Locate the cell with the specified text and output its (x, y) center coordinate. 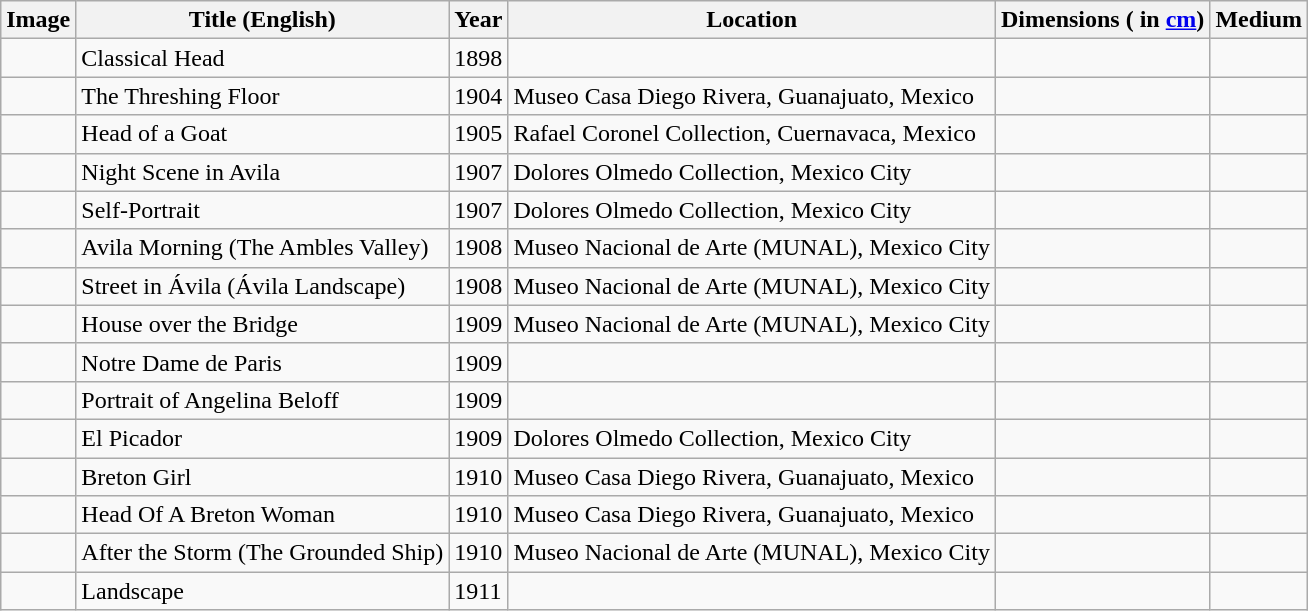
Dimensions ( in cm) (1102, 20)
El Picador (262, 438)
Medium (1259, 20)
1898 (478, 58)
After the Storm (The Grounded Ship) (262, 553)
Year (478, 20)
Landscape (262, 591)
Self-Portrait (262, 210)
Head of a Goat (262, 134)
The Threshing Floor (262, 96)
Rafael Coronel Collection, Cuernavaca, Mexico (752, 134)
Classical Head (262, 58)
Title (English) (262, 20)
Street in Ávila (Ávila Landscape) (262, 286)
Avila Morning (The Ambles Valley) (262, 248)
Location (752, 20)
1911 (478, 591)
Head Of A Breton Woman (262, 515)
House over the Bridge (262, 324)
1904 (478, 96)
Image (38, 20)
Portrait of Angelina Beloff (262, 400)
1905 (478, 134)
Breton Girl (262, 477)
Notre Dame de Paris (262, 362)
Night Scene in Avila (262, 172)
